Search for the cell housing the specified text and yield its [X, Y] center coordinate. 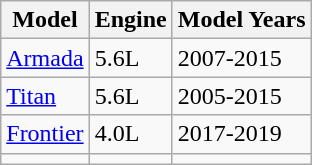
Model Years [242, 20]
Engine [130, 20]
4.0L [130, 134]
2005-2015 [242, 96]
Armada [45, 58]
2007-2015 [242, 58]
Titan [45, 96]
2017-2019 [242, 134]
Frontier [45, 134]
Model [45, 20]
